Find where the given text appears and provide that cell's center as (X, Y) coordinate. 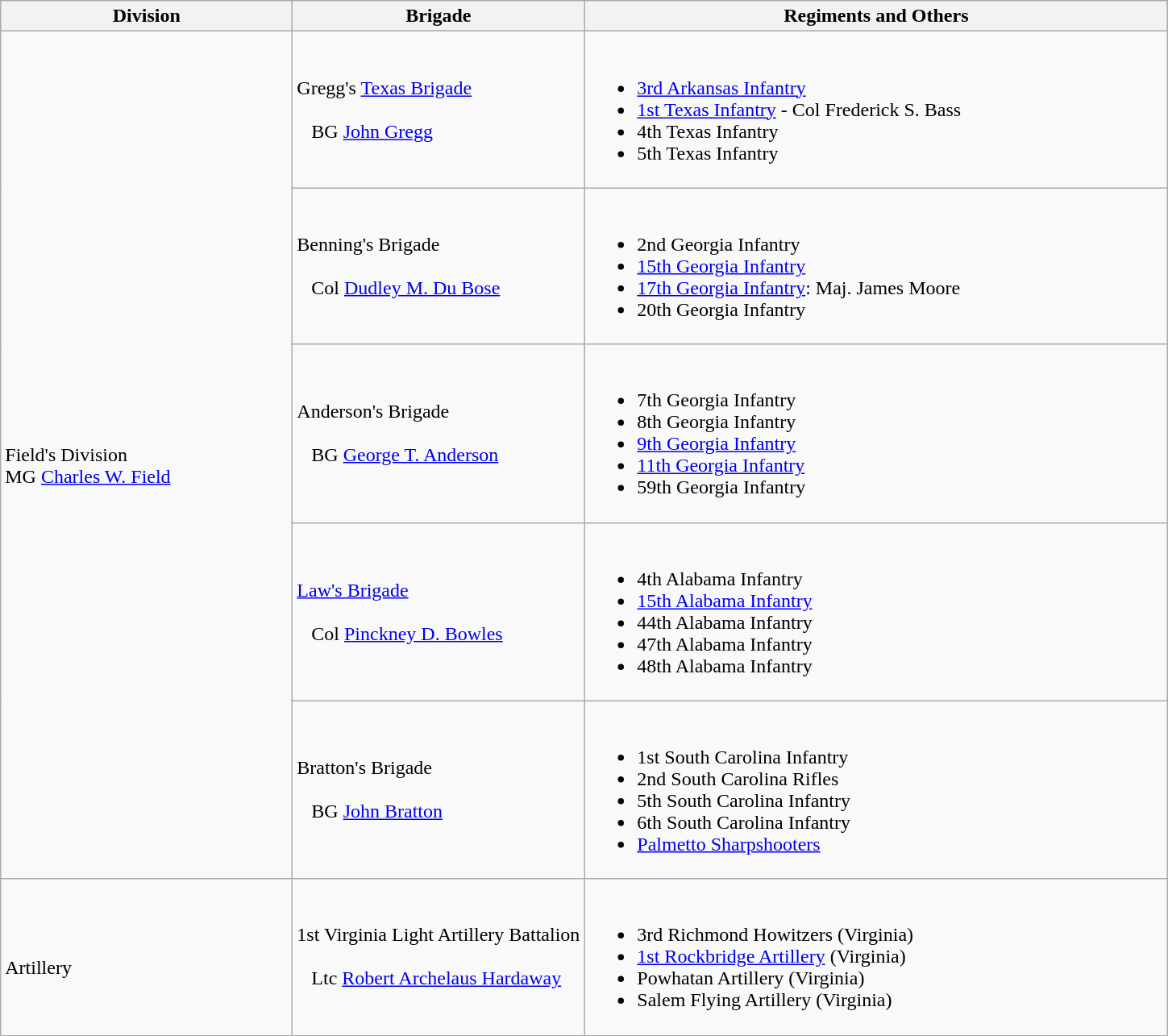
Gregg's Texas Brigade BG John Gregg (439, 110)
2nd Georgia Infantry15th Georgia Infantry17th Georgia Infantry: Maj. James Moore20th Georgia Infantry (876, 266)
Bratton's Brigade BG John Bratton (439, 790)
Artillery (147, 957)
7th Georgia Infantry8th Georgia Infantry9th Georgia Infantry11th Georgia Infantry59th Georgia Infantry (876, 434)
1st South Carolina Infantry2nd South Carolina Rifles5th South Carolina Infantry6th South Carolina InfantryPalmetto Sharpshooters (876, 790)
4th Alabama Infantry15th Alabama Infantry44th Alabama Infantry47th Alabama Infantry48th Alabama Infantry (876, 611)
Division (147, 16)
Anderson's Brigade BG George T. Anderson (439, 434)
Regiments and Others (876, 16)
Field's Division MG Charles W. Field (147, 455)
1st Virginia Light Artillery Battalion Ltc Robert Archelaus Hardaway (439, 957)
3rd Arkansas Infantry1st Texas Infantry - Col Frederick S. Bass4th Texas Infantry5th Texas Infantry (876, 110)
3rd Richmond Howitzers (Virginia)1st Rockbridge Artillery (Virginia)Powhatan Artillery (Virginia)Salem Flying Artillery (Virginia) (876, 957)
Brigade (439, 16)
Benning's Brigade Col Dudley M. Du Bose (439, 266)
Law's Brigade Col Pinckney D. Bowles (439, 611)
